Pinpoint the cell where the given text exists, returning its [X, Y] midpoint coordinate. 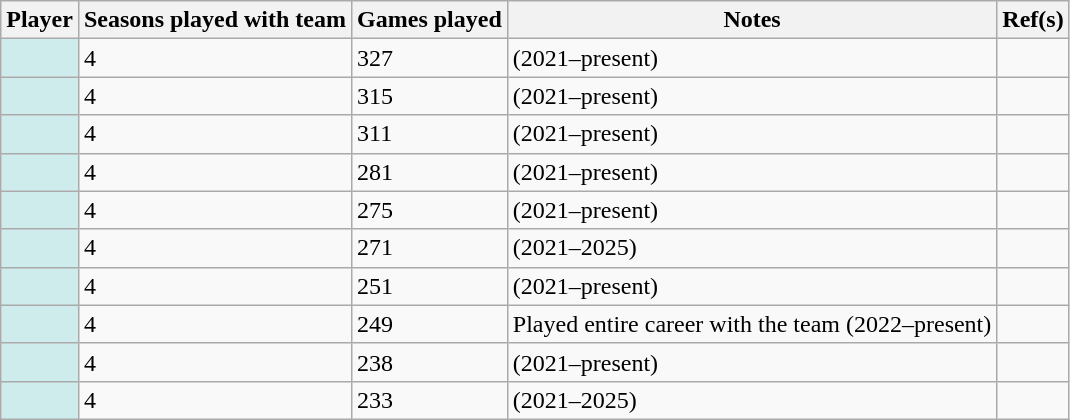
Played entire career with the team (2022–present) [752, 324]
Seasons played with team [214, 20]
251 [430, 286]
233 [430, 400]
Games played [430, 20]
275 [430, 210]
311 [430, 134]
249 [430, 324]
Ref(s) [1033, 20]
238 [430, 362]
315 [430, 96]
327 [430, 58]
281 [430, 172]
271 [430, 248]
Player [40, 20]
Notes [752, 20]
